Return (X, Y) of the center of cell containing provided text 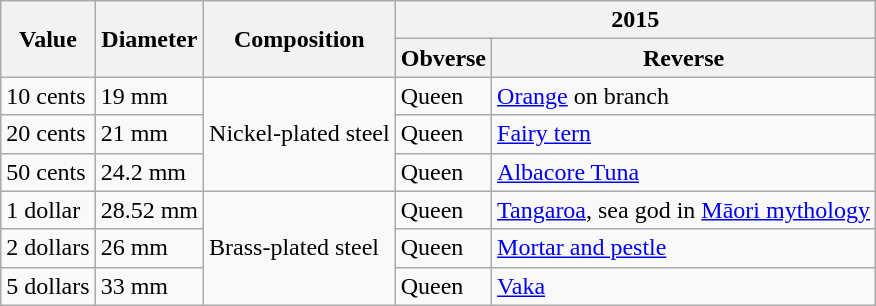
Vaka (684, 286)
50 cents (48, 172)
26 mm (149, 248)
Nickel-plated steel (300, 134)
Mortar and pestle (684, 248)
1 dollar (48, 210)
Albacore Tuna (684, 172)
10 cents (48, 96)
Reverse (684, 58)
2 dollars (48, 248)
28.52 mm (149, 210)
24.2 mm (149, 172)
Diameter (149, 39)
5 dollars (48, 286)
21 mm (149, 134)
Brass-plated steel (300, 248)
33 mm (149, 286)
Orange on branch (684, 96)
19 mm (149, 96)
Composition (300, 39)
Tangaroa, sea god in Māori mythology (684, 210)
Value (48, 39)
Fairy tern (684, 134)
2015 (635, 20)
20 cents (48, 134)
Obverse (443, 58)
